From the cell containing the given text, extract its center point as [x, y] coordinate. 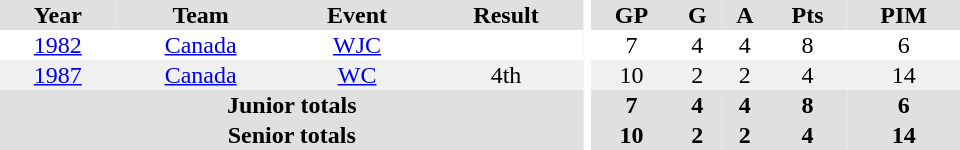
A [745, 15]
G [698, 15]
Event [358, 15]
Pts [808, 15]
Senior totals [292, 135]
GP [631, 15]
1987 [58, 75]
4th [506, 75]
Year [58, 15]
WJC [358, 45]
1982 [58, 45]
WC [358, 75]
Team [201, 15]
Junior totals [292, 105]
Result [506, 15]
PIM [904, 15]
